Scan for the cell matching the given text and deliver its [X, Y] coordinate at center. 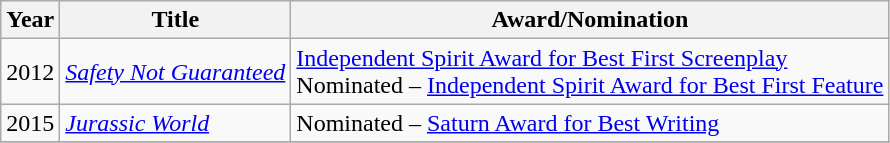
Safety Not Guaranteed [176, 72]
Title [176, 20]
Independent Spirit Award for Best First ScreenplayNominated – Independent Spirit Award for Best First Feature [590, 72]
Year [30, 20]
Jurassic World [176, 123]
2015 [30, 123]
Award/Nomination [590, 20]
2012 [30, 72]
Nominated – Saturn Award for Best Writing [590, 123]
